Extract the [X, Y] coordinate from the center of the cell holding the provided text.  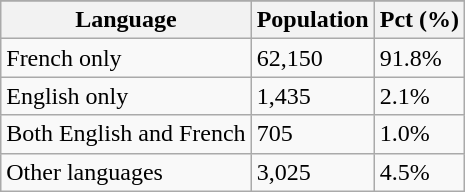
705 [312, 134]
3,025 [312, 172]
French only [126, 58]
1,435 [312, 96]
1.0% [419, 134]
4.5% [419, 172]
Language [126, 20]
English only [126, 96]
2.1% [419, 96]
Pct (%) [419, 20]
Population [312, 20]
Other languages [126, 172]
Both English and French [126, 134]
91.8% [419, 58]
62,150 [312, 58]
